Determine the (X, Y) coordinate at the center of the cell enclosing the given text.  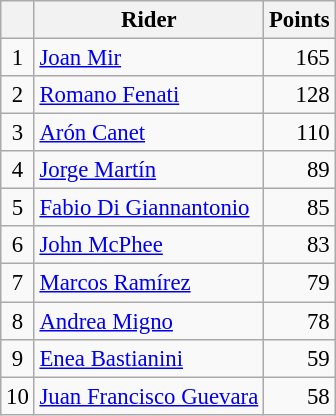
59 (300, 358)
Arón Canet (148, 133)
79 (300, 283)
Romano Fenati (148, 95)
Rider (148, 20)
1 (18, 58)
Marcos Ramírez (148, 283)
9 (18, 358)
2 (18, 95)
Juan Francisco Guevara (148, 396)
8 (18, 321)
Enea Bastianini (148, 358)
3 (18, 133)
58 (300, 396)
83 (300, 245)
Jorge Martín (148, 170)
Joan Mir (148, 58)
5 (18, 208)
165 (300, 58)
128 (300, 95)
85 (300, 208)
4 (18, 170)
7 (18, 283)
Andrea Migno (148, 321)
89 (300, 170)
10 (18, 396)
110 (300, 133)
78 (300, 321)
John McPhee (148, 245)
6 (18, 245)
Fabio Di Giannantonio (148, 208)
Points (300, 20)
